Capture the cell that displays the provided text and extract its (X, Y) central coordinate. 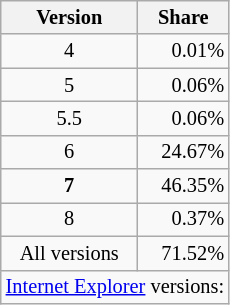
24.67% (184, 152)
7 (70, 186)
46.35% (184, 186)
Internet Explorer versions: (115, 287)
5.5 (70, 118)
5 (70, 85)
0.01% (184, 51)
0.37% (184, 219)
All versions (70, 253)
71.52% (184, 253)
4 (70, 51)
8 (70, 219)
6 (70, 152)
Share (184, 17)
Version (70, 17)
